Pinpoint the cell where the given text exists, returning its [X, Y] midpoint coordinate. 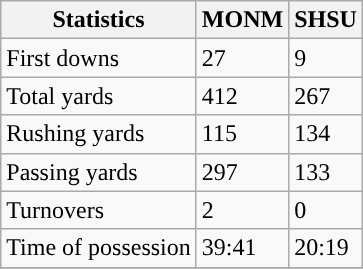
27 [242, 58]
412 [242, 96]
SHSU [326, 20]
267 [326, 96]
Passing yards [99, 172]
115 [242, 134]
297 [242, 172]
39:41 [242, 248]
20:19 [326, 248]
Statistics [99, 20]
9 [326, 58]
2 [242, 210]
Rushing yards [99, 134]
0 [326, 210]
Time of possession [99, 248]
First downs [99, 58]
Total yards [99, 96]
133 [326, 172]
MONM [242, 20]
134 [326, 134]
Turnovers [99, 210]
